Detect which cell encompasses the target text, then output its (x, y) center coordinate. 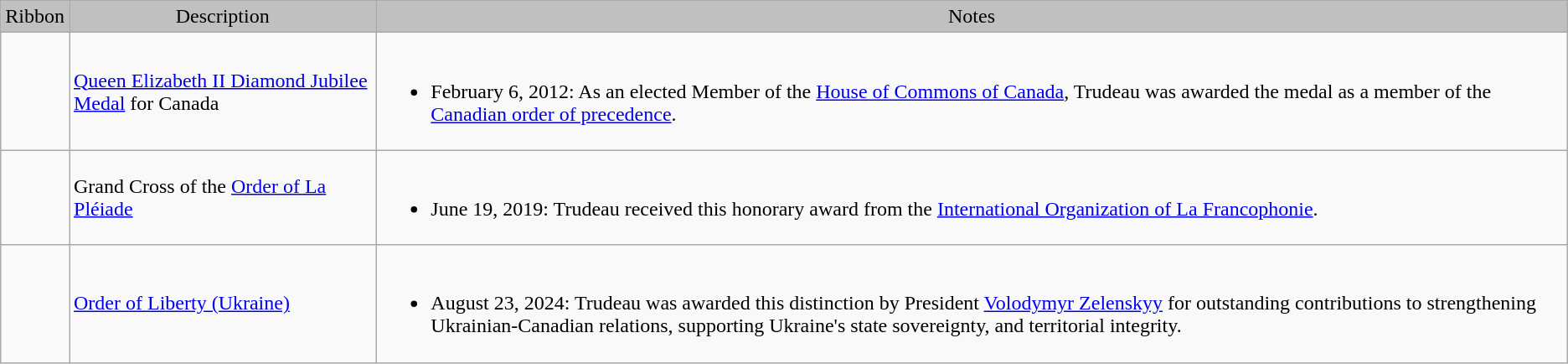
June 19, 2019: Trudeau received this honorary award from the International Organization of La Francophonie. (972, 198)
Order of Liberty (Ukraine) (222, 304)
Ribbon (35, 17)
Grand Cross of the Order of La Pléiade (222, 198)
Notes (972, 17)
Queen Elizabeth II Diamond Jubilee Medal for Canada (222, 91)
Description (222, 17)
